From the cell containing the given text, extract its center point as [X, Y] coordinate. 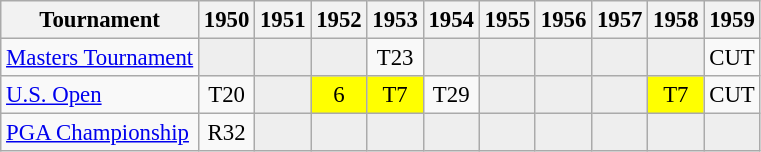
1956 [563, 20]
1955 [507, 20]
U.S. Open [100, 95]
1951 [283, 20]
1958 [676, 20]
T23 [395, 58]
PGA Championship [100, 133]
T20 [227, 95]
Tournament [100, 20]
T29 [451, 95]
1959 [732, 20]
6 [339, 95]
R32 [227, 133]
1954 [451, 20]
1950 [227, 20]
1953 [395, 20]
1957 [620, 20]
1952 [339, 20]
Masters Tournament [100, 58]
